Extract the (x, y) coordinate from the center of the cell holding the provided text.  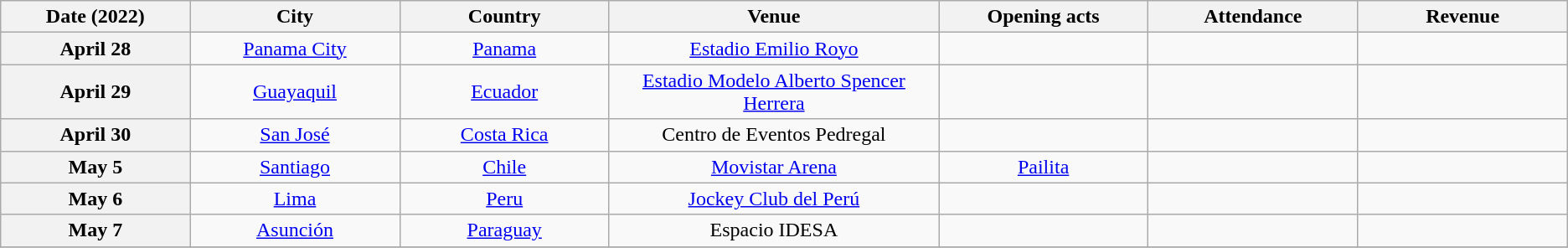
Attendance (1253, 17)
Ecuador (504, 92)
Venue (774, 17)
Centro de Eventos Pedregal (774, 135)
Asunción (295, 230)
Estadio Emilio Royo (774, 49)
Peru (504, 199)
Lima (295, 199)
Movistar Arena (774, 167)
April 29 (95, 92)
Opening acts (1044, 17)
May 6 (95, 199)
Panama (504, 49)
Espacio IDESA (774, 230)
Revenue (1462, 17)
Panama City (295, 49)
Jockey Club del Perú (774, 199)
Guayaquil (295, 92)
Paraguay (504, 230)
Chile (504, 167)
City (295, 17)
Costa Rica (504, 135)
May 7 (95, 230)
Santiago (295, 167)
Date (2022) (95, 17)
Pailita (1044, 167)
April 28 (95, 49)
April 30 (95, 135)
San José (295, 135)
May 5 (95, 167)
Country (504, 17)
Estadio Modelo Alberto Spencer Herrera (774, 92)
